For the text-containing cell, return its midpoint in (x, y) coordinate format. 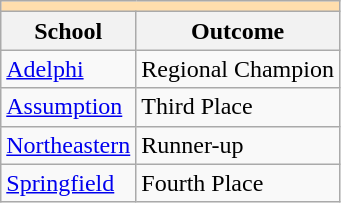
Third Place (238, 107)
Outcome (238, 31)
Assumption (68, 107)
Springfield (68, 183)
Adelphi (68, 69)
Runner-up (238, 145)
Fourth Place (238, 183)
School (68, 31)
Northeastern (68, 145)
Regional Champion (238, 69)
